Extract the [x, y] coordinate from the center of the cell holding the provided text.  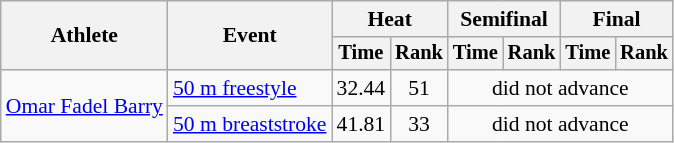
Event [250, 36]
Athlete [84, 36]
33 [419, 124]
Heat [390, 19]
Semifinal [504, 19]
50 m breaststroke [250, 124]
41.81 [362, 124]
50 m freestyle [250, 88]
51 [419, 88]
Final [616, 19]
Omar Fadel Barry [84, 106]
32.44 [362, 88]
